Identify which cell holds the provided text, then report its (x, y) central coordinate. 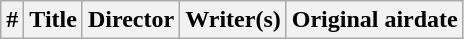
Title (54, 20)
Director (130, 20)
Writer(s) (234, 20)
Original airdate (374, 20)
# (12, 20)
